Output the (x, y) coordinate of the center of the cell containing the given text.  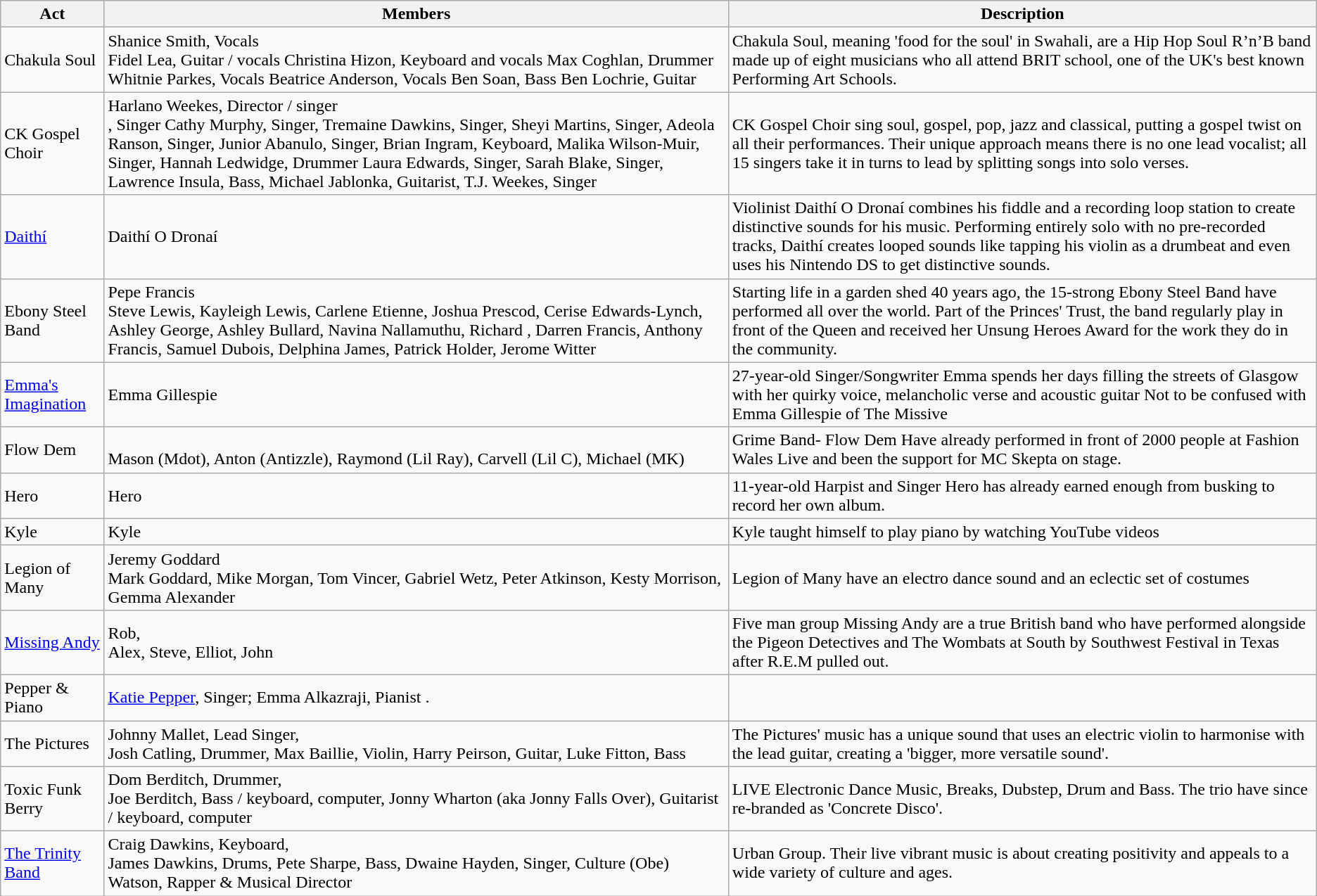
Jeremy GoddardMark Goddard, Mike Morgan, Tom Vincer, Gabriel Wetz, Peter Atkinson, Kesty Morrison, Gemma Alexander (416, 577)
Daithí O Dronaí (416, 236)
Members (416, 14)
Emma Gillespie (416, 395)
Toxic Funk Berry (52, 799)
Pepper & Piano (52, 698)
Chakula Soul (52, 60)
Legion of Many have an electro dance sound and an eclectic set of costumes (1022, 577)
Katie Pepper, Singer; Emma Alkazraji, Pianist . (416, 698)
The Pictures (52, 743)
Craig Dawkins, Keyboard,James Dawkins, Drums, Pete Sharpe, Bass, Dwaine Hayden, Singer, Culture (Obe) Watson, Rapper & Musical Director (416, 864)
Kyle taught himself to play piano by watching YouTube videos (1022, 532)
Johnny Mallet, Lead Singer,Josh Catling, Drummer, Max Baillie, Violin, Harry Peirson, Guitar, Luke Fitton, Bass (416, 743)
Ebony Steel Band (52, 321)
Emma's Imagination (52, 395)
Missing Andy (52, 642)
Grime Band- Flow Dem Have already performed in front of 2000 people at Fashion Wales Live and been the support for MC Skepta on stage. (1022, 450)
Legion of Many (52, 577)
11-year-old Harpist and Singer Hero has already earned enough from busking to record her own album. (1022, 495)
Rob,Alex, Steve, Elliot, John (416, 642)
Flow Dem (52, 450)
The Trinity Band (52, 864)
Daithí (52, 236)
Urban Group. Their live vibrant music is about creating positivity and appeals to a wide variety of culture and ages. (1022, 864)
The Pictures' music has a unique sound that uses an electric violin to harmonise with the lead guitar, creating a 'bigger, more versatile sound'. (1022, 743)
CK Gospel Choir (52, 143)
LIVE Electronic Dance Music, Breaks, Dubstep, Drum and Bass. The trio have since re-branded as 'Concrete Disco'. (1022, 799)
Act (52, 14)
Description (1022, 14)
Dom Berditch, Drummer,Joe Berditch, Bass / keyboard, computer, Jonny Wharton (aka Jonny Falls Over), Guitarist / keyboard, computer (416, 799)
Mason (Mdot), Anton (Antizzle), Raymond (Lil Ray), Carvell (Lil C), Michael (MK) (416, 450)
